Scan for the cell matching the given text and deliver its (X, Y) coordinate at center. 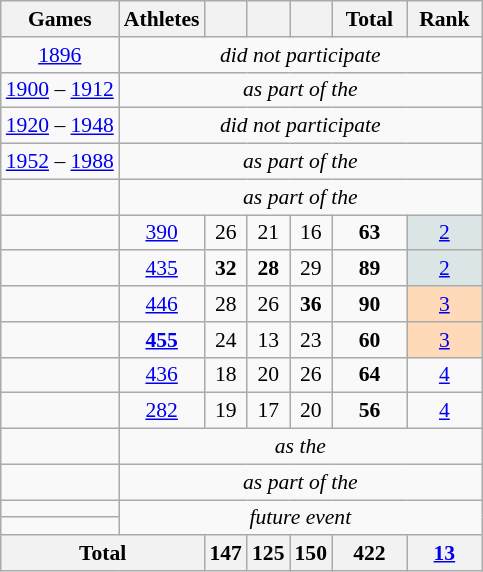
147 (226, 554)
422 (370, 554)
64 (370, 375)
90 (370, 304)
36 (312, 304)
1900 – 1912 (60, 90)
29 (312, 269)
Rank (444, 19)
Athletes (162, 19)
19 (226, 411)
17 (268, 411)
446 (162, 304)
150 (312, 554)
435 (162, 269)
as the (300, 447)
282 (162, 411)
24 (226, 340)
Games (60, 19)
89 (370, 269)
455 (162, 340)
32 (226, 269)
56 (370, 411)
future event (300, 518)
390 (162, 233)
18 (226, 375)
436 (162, 375)
63 (370, 233)
1896 (60, 55)
1920 – 1948 (60, 126)
1952 – 1988 (60, 162)
60 (370, 340)
21 (268, 233)
23 (312, 340)
16 (312, 233)
125 (268, 554)
